Scan for the cell matching the given text and deliver its (X, Y) coordinate at center. 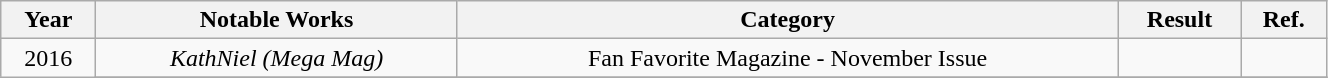
Fan Favorite Magazine - November Issue (788, 58)
Result (1180, 20)
Ref. (1284, 20)
KathNiel (Mega Mag) (276, 58)
Year (48, 20)
Category (788, 20)
2016 (48, 58)
Notable Works (276, 20)
